From the cell containing the given text, extract its center point as [X, Y] coordinate. 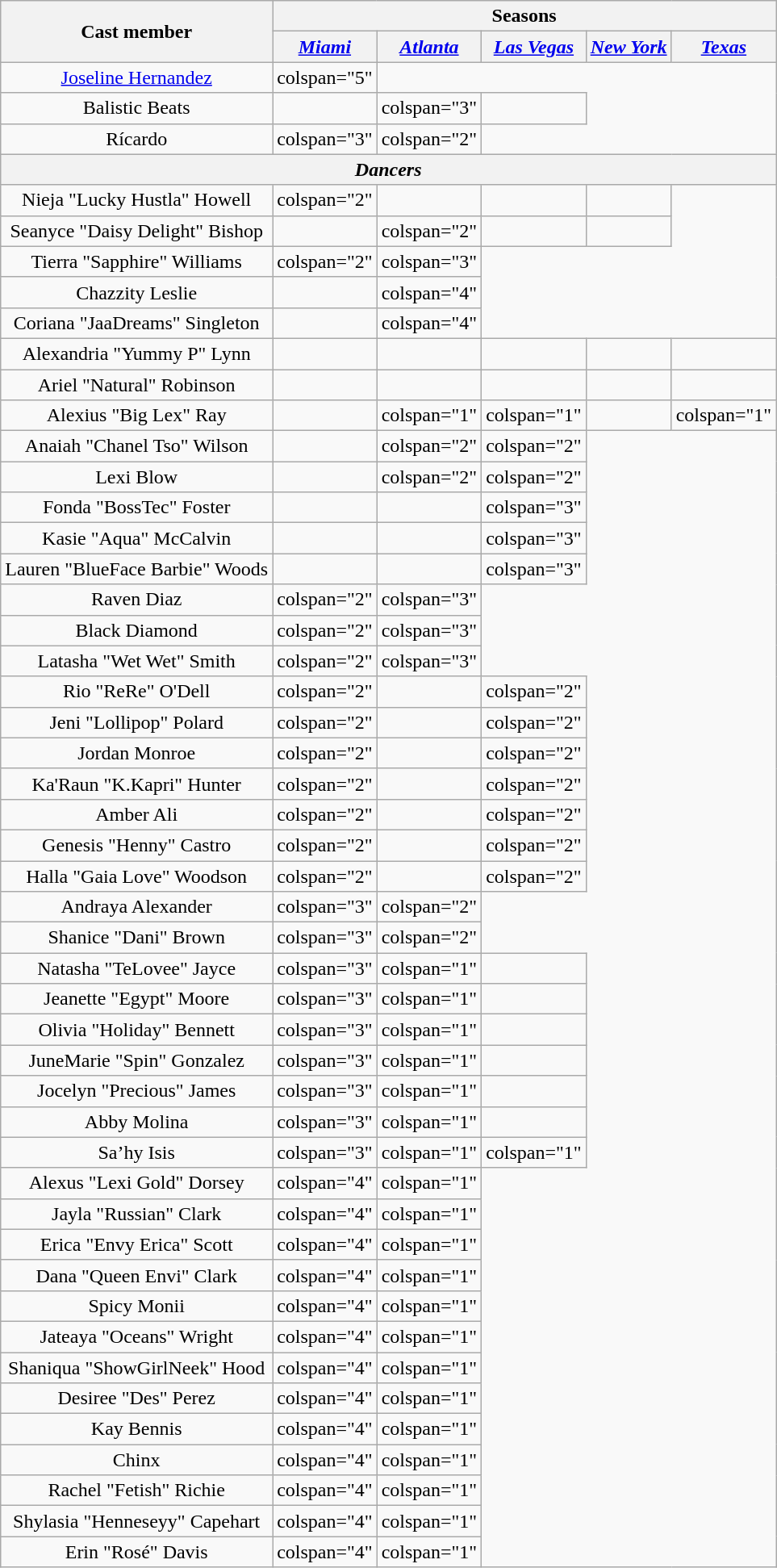
Tierra "Sapphire" Williams [137, 261]
Black Diamond [137, 630]
Jordan Monroe [137, 753]
Raven Diaz [137, 600]
Alexus "Lexi Gold" Dorsey [137, 1183]
Shaniqua "ShowGirlNeek" Hood [137, 1368]
Shanice "Dani" Brown [137, 938]
Jeanette "Egypt" Moore [137, 999]
Alexandria "Yummy P" Lynn [137, 353]
Chinx [137, 1460]
Rio "ReRe" O'Dell [137, 692]
Fonda "BossTec" Foster [137, 508]
Dana "Queen Envi" Clark [137, 1275]
Halla "Gaia Love" Woodson [137, 876]
Erica "Envy Erica" Scott [137, 1244]
Erin "Rosé" Davis [137, 1552]
Spicy Monii [137, 1306]
Olivia "Holiday" Bennett [137, 1030]
Rachel "Fetish" Richie [137, 1491]
Las Vegas [534, 47]
Miami [325, 47]
Atlanta [429, 47]
New York [629, 47]
Desiree "Des" Perez [137, 1399]
Amber Ali [137, 814]
Shylasia "Henneseyy" Capehart [137, 1521]
Alexius "Big Lex" Ray [137, 416]
Sa’hy Isis [137, 1152]
Ariel "Natural" Robinson [137, 385]
Kay Bennis [137, 1429]
Texas [724, 47]
Lauren "BlueFace Barbie" Woods [137, 569]
Dancers [389, 169]
JuneMarie "Spin" Gonzalez [137, 1060]
Jocelyn "Precious" James [137, 1091]
Jateaya "Oceans" Wright [137, 1336]
Coriana "JaaDreams" Singleton [137, 323]
Rícardo [137, 139]
Balistic Beats [137, 108]
Ka'Raun "K.Kapri" Hunter [137, 784]
colspan="5" [325, 77]
Cast member [137, 31]
Andraya Alexander [137, 907]
Nieja "Lucky Hustla" Howell [137, 200]
Jeni "Lollipop" Polard [137, 722]
Seanyce "Daisy Delight" Bishop [137, 231]
Anaiah "Chanel Tso" Wilson [137, 446]
Chazzity Leslie [137, 292]
Natasha "TeLovee" Jayce [137, 968]
Latasha "Wet Wet" Smith [137, 661]
Abby Molina [137, 1122]
Seasons [524, 16]
Joseline Hernandez [137, 77]
Genesis "Henny" Castro [137, 845]
Lexi Blow [137, 477]
Jayla "Russian" Clark [137, 1214]
Kasie "Aqua" McCalvin [137, 538]
